Determine the [x, y] coordinate at the center of the cell enclosing the given text.  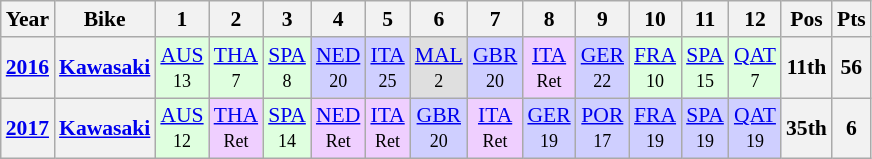
11 [705, 19]
SPA19 [705, 128]
SPA14 [287, 128]
2 [236, 19]
2016 [28, 68]
AUS12 [182, 128]
11th [806, 68]
GER22 [602, 68]
3 [287, 19]
POR17 [602, 128]
8 [548, 19]
FRA19 [655, 128]
7 [496, 19]
ITA25 [387, 68]
GER19 [548, 128]
Pos [806, 19]
QAT19 [755, 128]
10 [655, 19]
9 [602, 19]
THA7 [236, 68]
Bike [104, 19]
SPA15 [705, 68]
56 [852, 68]
1 [182, 19]
2017 [28, 128]
12 [755, 19]
AUS13 [182, 68]
Year [28, 19]
35th [806, 128]
QAT7 [755, 68]
THARet [236, 128]
4 [338, 19]
NED20 [338, 68]
Pts [852, 19]
NEDRet [338, 128]
5 [387, 19]
MAL2 [439, 68]
SPA8 [287, 68]
FRA10 [655, 68]
